Identify which cell holds the provided text, then report its [X, Y] central coordinate. 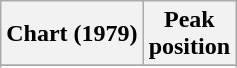
Peakposition [189, 34]
Chart (1979) [72, 34]
